Locate the cell with the specified text and output its [X, Y] center coordinate. 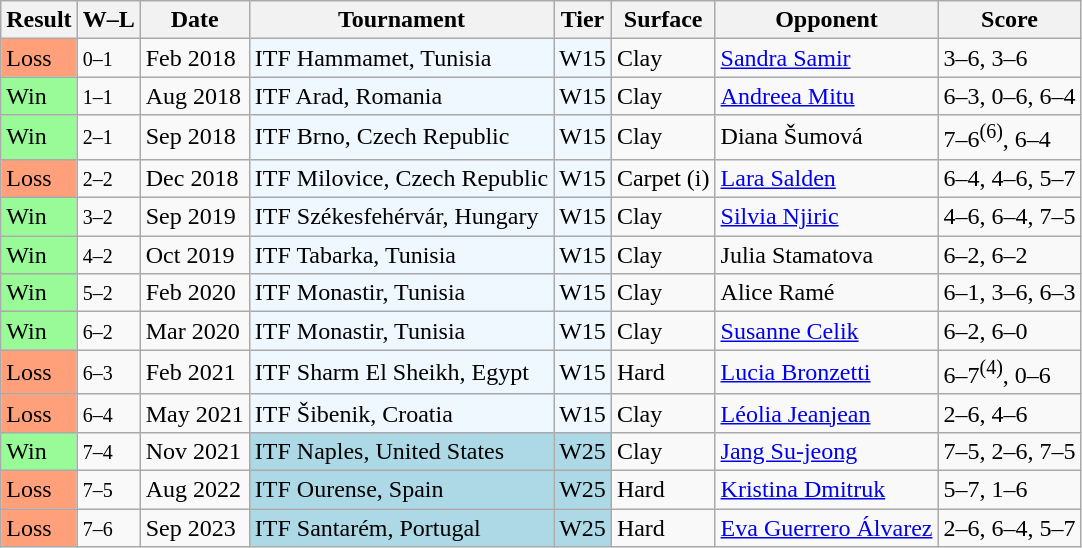
6–4 [108, 413]
Diana Šumová [826, 138]
Carpet (i) [663, 178]
Jang Su-jeong [826, 451]
0–1 [108, 58]
Sep 2019 [194, 217]
ITF Brno, Czech Republic [401, 138]
ITF Hammamet, Tunisia [401, 58]
Nov 2021 [194, 451]
Oct 2019 [194, 255]
5–2 [108, 293]
4–2 [108, 255]
7–5 [108, 489]
6–3 [108, 372]
Sep 2023 [194, 528]
7–6(6), 6–4 [1010, 138]
3–2 [108, 217]
5–7, 1–6 [1010, 489]
Sandra Samir [826, 58]
ITF Arad, Romania [401, 96]
Dec 2018 [194, 178]
May 2021 [194, 413]
6–1, 3–6, 6–3 [1010, 293]
Lucia Bronzetti [826, 372]
6–3, 0–6, 6–4 [1010, 96]
Feb 2020 [194, 293]
Silvia Njiric [826, 217]
Aug 2022 [194, 489]
Feb 2018 [194, 58]
3–6, 3–6 [1010, 58]
ITF Santarém, Portugal [401, 528]
7–4 [108, 451]
6–2 [108, 331]
Aug 2018 [194, 96]
Date [194, 20]
Andreea Mitu [826, 96]
ITF Milovice, Czech Republic [401, 178]
6–4, 4–6, 5–7 [1010, 178]
2–2 [108, 178]
6–2, 6–0 [1010, 331]
Mar 2020 [194, 331]
2–1 [108, 138]
Julia Stamatova [826, 255]
ITF Székesfehérvár, Hungary [401, 217]
Opponent [826, 20]
7–5, 2–6, 7–5 [1010, 451]
Eva Guerrero Álvarez [826, 528]
ITF Tabarka, Tunisia [401, 255]
Result [39, 20]
1–1 [108, 96]
2–6, 6–4, 5–7 [1010, 528]
Score [1010, 20]
Alice Ramé [826, 293]
ITF Ourense, Spain [401, 489]
7–6 [108, 528]
ITF Naples, United States [401, 451]
ITF Šibenik, Croatia [401, 413]
Kristina Dmitruk [826, 489]
Surface [663, 20]
6–7(4), 0–6 [1010, 372]
6–2, 6–2 [1010, 255]
ITF Sharm El Sheikh, Egypt [401, 372]
Feb 2021 [194, 372]
2–6, 4–6 [1010, 413]
W–L [108, 20]
Léolia Jeanjean [826, 413]
Tier [583, 20]
4–6, 6–4, 7–5 [1010, 217]
Lara Salden [826, 178]
Sep 2018 [194, 138]
Tournament [401, 20]
Susanne Celik [826, 331]
